Provide the [X, Y] coordinate of the cell's center where the given text is located.  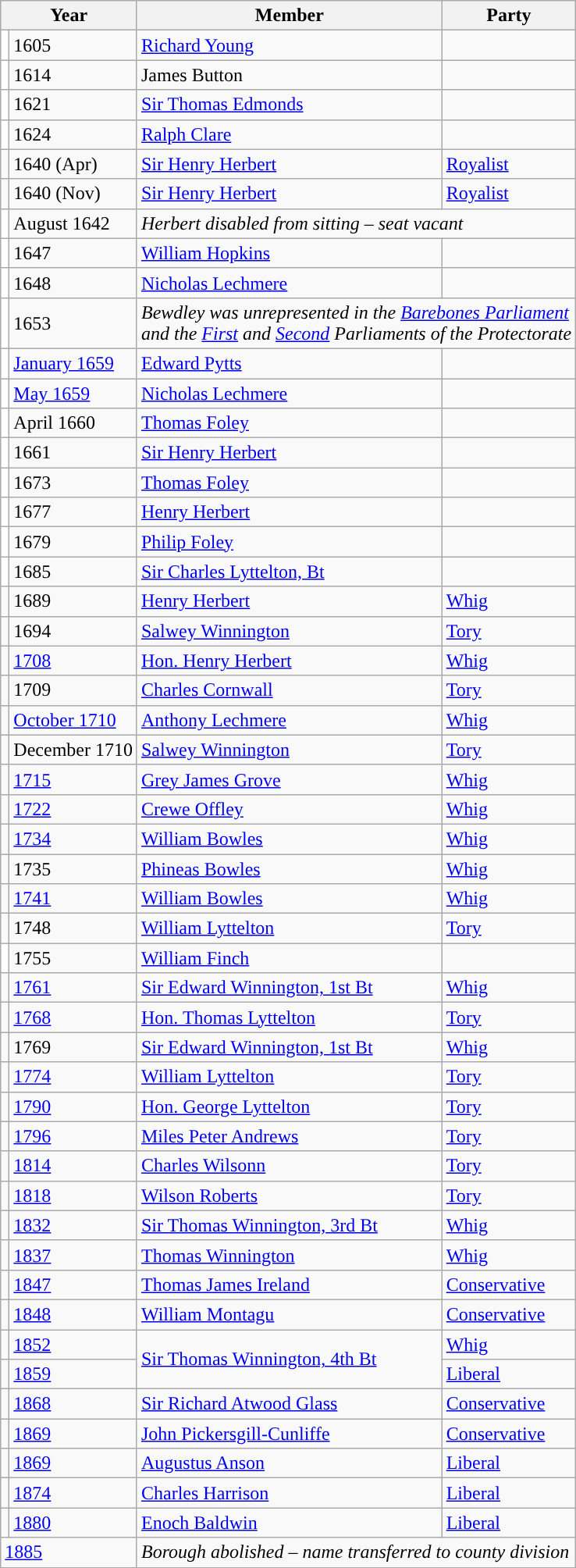
1768 [73, 1017]
1755 [73, 958]
October 1710 [73, 720]
May 1659 [73, 393]
1818 [73, 1196]
1624 [73, 134]
Year [69, 16]
Hon. George Lyttelton [289, 1107]
Anthony Lechmere [289, 720]
1769 [73, 1047]
Richard Young [289, 45]
Ralph Clare [289, 134]
1847 [73, 1285]
1837 [73, 1255]
1715 [73, 779]
1761 [73, 988]
Thomas James Ireland [289, 1285]
William Montagu [289, 1314]
1741 [73, 899]
1868 [73, 1404]
1848 [73, 1314]
Crewe Offley [289, 809]
1774 [73, 1077]
Charles Wilsonn [289, 1166]
Sir Charles Lyttelton, Bt [289, 572]
John Pickersgill-Cunliffe [289, 1434]
1814 [73, 1166]
1673 [73, 483]
1880 [73, 1523]
1694 [73, 631]
1614 [73, 75]
1722 [73, 809]
1653 [73, 323]
1708 [73, 661]
Herbert disabled from sitting – seat vacant [356, 223]
Wilson Roberts [289, 1196]
James Button [289, 75]
William Finch [289, 958]
Sir Thomas Winnington, 3rd Bt [289, 1225]
1709 [73, 690]
Borough abolished – name transferred to county division [356, 1552]
1852 [73, 1344]
1874 [73, 1493]
Bewdley was unrepresented in the Barebones Parliamentand the First and Second Parliaments of the Protectorate [356, 323]
January 1659 [73, 363]
Sir Richard Atwood Glass [289, 1404]
1748 [73, 928]
1677 [73, 512]
Phineas Bowles [289, 869]
1734 [73, 839]
Augustus Anson [289, 1463]
1679 [73, 542]
1605 [73, 45]
1689 [73, 601]
1640 (Apr) [73, 164]
1790 [73, 1107]
Party [509, 16]
Charles Cornwall [289, 690]
William Hopkins [289, 253]
1885 [69, 1552]
Hon. Henry Herbert [289, 661]
Edward Pytts [289, 363]
1859 [73, 1374]
Charles Harrison [289, 1493]
1621 [73, 105]
1796 [73, 1136]
1735 [73, 869]
1647 [73, 253]
Miles Peter Andrews [289, 1136]
1661 [73, 453]
Thomas Winnington [289, 1255]
1648 [73, 283]
1685 [73, 572]
1640 (Nov) [73, 194]
Enoch Baldwin [289, 1523]
August 1642 [73, 223]
April 1660 [73, 423]
Member [289, 16]
Grey James Grove [289, 779]
December 1710 [73, 750]
1832 [73, 1225]
Philip Foley [289, 542]
Hon. Thomas Lyttelton [289, 1017]
Sir Thomas Winnington, 4th Bt [289, 1359]
Sir Thomas Edmonds [289, 105]
